Identify which cell holds the provided text, then report its [X, Y] central coordinate. 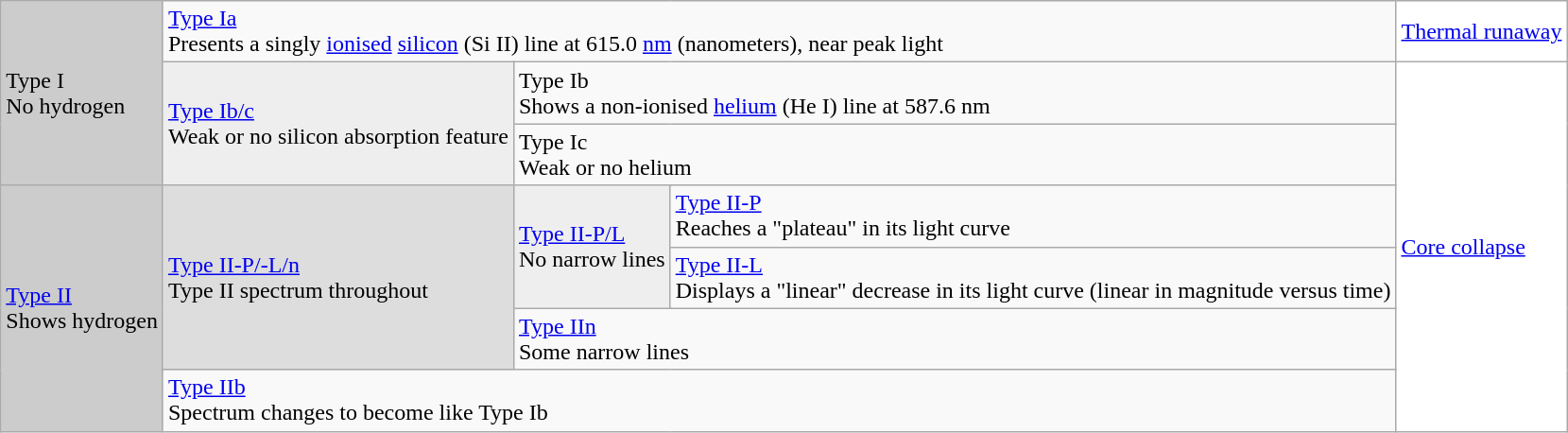
Type IInSome narrow lines [955, 338]
Type II-LDisplays a "linear" decrease in its light curve (linear in magnitude versus time) [1033, 278]
Type II-PReaches a "plateau" in its light curve [1033, 216]
Type IcWeak or no helium [955, 155]
Type Ib/cWeak or no silicon absorption feature [338, 124]
Thermal runaway [1482, 32]
Type IIbSpectrum changes to become like Type Ib [779, 401]
Type II-P/-L/nType II spectrum throughout [338, 278]
Core collapse [1482, 247]
Type INo hydrogen [82, 93]
Type IaPresents a singly ionised silicon (Si II) line at 615.0 nm (nanometers), near peak light [779, 32]
Type II-P/LNo narrow lines [592, 247]
Type IIShows hydrogen [82, 308]
Type IbShows a non-ionised helium (He I) line at 587.6 nm [955, 93]
